Return (x, y) of the center of cell containing provided text 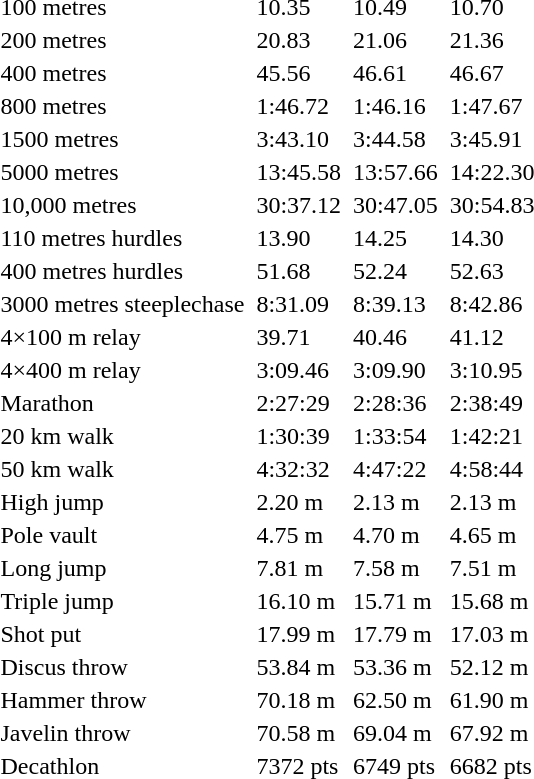
2.20 m (299, 502)
30:37.12 (299, 205)
1:30:39 (299, 436)
1:46.72 (299, 106)
13:45.58 (299, 172)
1:33:54 (396, 436)
7.58 m (396, 568)
1:46.16 (396, 106)
14.25 (396, 238)
52.24 (396, 271)
70.58 m (299, 733)
20.83 (299, 40)
46.61 (396, 73)
3:43.10 (299, 139)
4:47:22 (396, 469)
8:31.09 (299, 304)
3:09.90 (396, 370)
13.90 (299, 238)
2:28:36 (396, 403)
4:32:32 (299, 469)
2.13 m (396, 502)
53.36 m (396, 667)
17.79 m (396, 634)
8:39.13 (396, 304)
62.50 m (396, 700)
70.18 m (299, 700)
2:27:29 (299, 403)
30:47.05 (396, 205)
40.46 (396, 337)
7.81 m (299, 568)
45.56 (299, 73)
69.04 m (396, 733)
4.70 m (396, 535)
3:09.46 (299, 370)
13:57.66 (396, 172)
3:44.58 (396, 139)
39.71 (299, 337)
16.10 m (299, 601)
4.75 m (299, 535)
53.84 m (299, 667)
17.99 m (299, 634)
21.06 (396, 40)
15.71 m (396, 601)
51.68 (299, 271)
